Extract the [x, y] coordinate from the center of the cell holding the provided text.  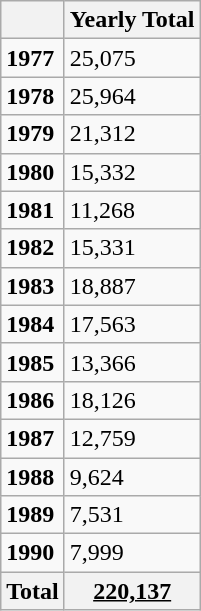
220,137 [132, 591]
25,075 [132, 58]
1977 [33, 58]
1988 [33, 477]
1982 [33, 248]
1978 [33, 96]
11,268 [132, 210]
Yearly Total [132, 20]
21,312 [132, 134]
1985 [33, 362]
25,964 [132, 96]
Total [33, 591]
1981 [33, 210]
7,531 [132, 515]
1990 [33, 553]
12,759 [132, 438]
15,332 [132, 172]
1979 [33, 134]
15,331 [132, 248]
18,887 [132, 286]
18,126 [132, 400]
17,563 [132, 324]
7,999 [132, 553]
13,366 [132, 362]
1983 [33, 286]
1989 [33, 515]
1987 [33, 438]
1986 [33, 400]
1980 [33, 172]
9,624 [132, 477]
1984 [33, 324]
